Locate the cell with the specified text and output its [x, y] center coordinate. 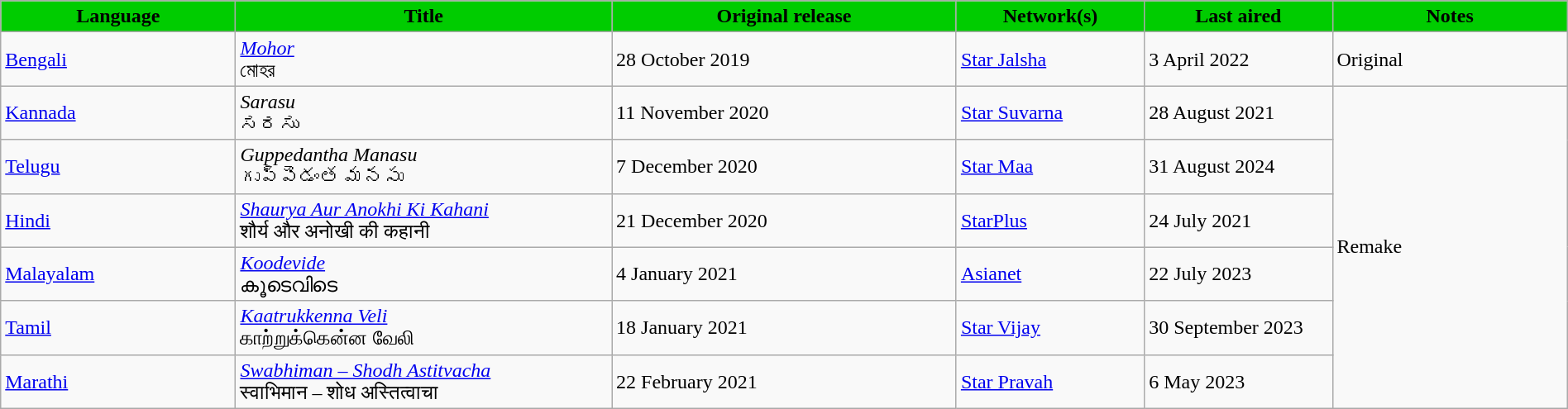
Star Jalsha [1050, 59]
Malayalam [118, 274]
7 December 2020 [784, 167]
Star Suvarna [1050, 112]
Swabhiman – Shodh Astitvacha स्वाभिमान – शोध अस्तित्वाचा [423, 382]
18 January 2021 [784, 327]
Shaurya Aur Anokhi Ki Kahani शौर्य और अनोखी की कहानी [423, 220]
Original release [784, 17]
28 October 2019 [784, 59]
Mohor মোহর [423, 59]
24 July 2021 [1239, 220]
Kannada [118, 112]
Kaatrukkenna Veli காற்றுக்கென்ன வேலி [423, 327]
30 September 2023 [1239, 327]
Original [1450, 59]
Tamil [118, 327]
Notes [1450, 17]
11 November 2020 [784, 112]
21 December 2020 [784, 220]
Star Maa [1050, 167]
Koodevide കൂടെവിടെ [423, 274]
Language [118, 17]
Star Pravah [1050, 382]
3 April 2022 [1239, 59]
Guppedantha Manasu గుప్పెడంత మనసు [423, 167]
StarPlus [1050, 220]
Bengali [118, 59]
Network(s) [1050, 17]
Sarasu ಸರಸು [423, 112]
22 July 2023 [1239, 274]
Marathi [118, 382]
Telugu [118, 167]
Last aired [1239, 17]
22 February 2021 [784, 382]
28 August 2021 [1239, 112]
Asianet [1050, 274]
4 January 2021 [784, 274]
Hindi [118, 220]
Title [423, 17]
6 May 2023 [1239, 382]
31 August 2024 [1239, 167]
Remake [1450, 247]
Star Vijay [1050, 327]
